Output the [x, y] coordinate of the center of the cell containing the given text.  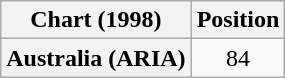
Chart (1998) [96, 20]
84 [238, 58]
Position [238, 20]
Australia (ARIA) [96, 58]
